Identify which cell holds the provided text, then report its [X, Y] central coordinate. 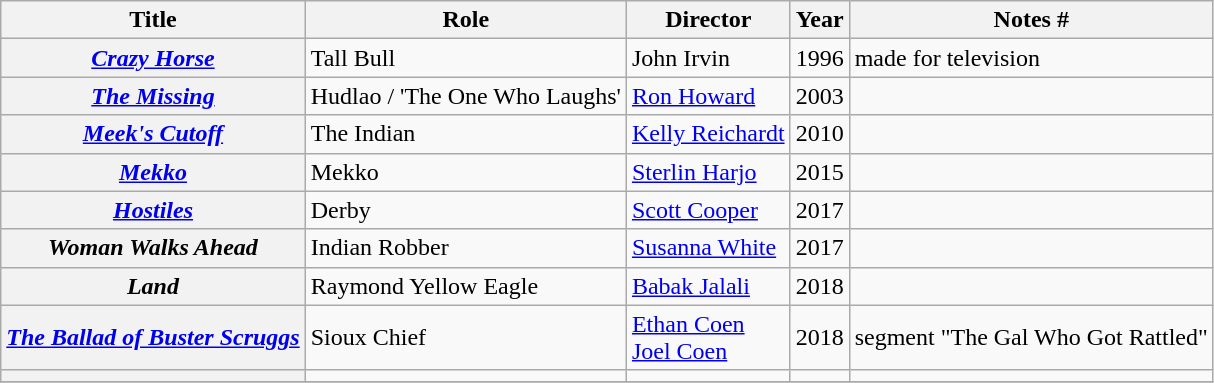
Raymond Yellow Eagle [466, 286]
Ron Howard [708, 96]
The Indian [466, 134]
segment "The Gal Who Got Rattled" [1031, 338]
1996 [820, 58]
Tall Bull [466, 58]
Hudlao / 'The One Who Laughs' [466, 96]
Indian Robber [466, 248]
Director [708, 20]
made for television [1031, 58]
Title [153, 20]
Role [466, 20]
Sterlin Harjo [708, 172]
Kelly Reichardt [708, 134]
Susanna White [708, 248]
2015 [820, 172]
John Irvin [708, 58]
Year [820, 20]
Ethan CoenJoel Coen [708, 338]
Meek's Cutoff [153, 134]
Crazy Horse [153, 58]
The Missing [153, 96]
2010 [820, 134]
Notes # [1031, 20]
Scott Cooper [708, 210]
Land [153, 286]
Hostiles [153, 210]
Babak Jalali [708, 286]
Woman Walks Ahead [153, 248]
2003 [820, 96]
The Ballad of Buster Scruggs [153, 338]
Derby [466, 210]
Sioux Chief [466, 338]
